Detect which cell encompasses the target text, then output its [X, Y] center coordinate. 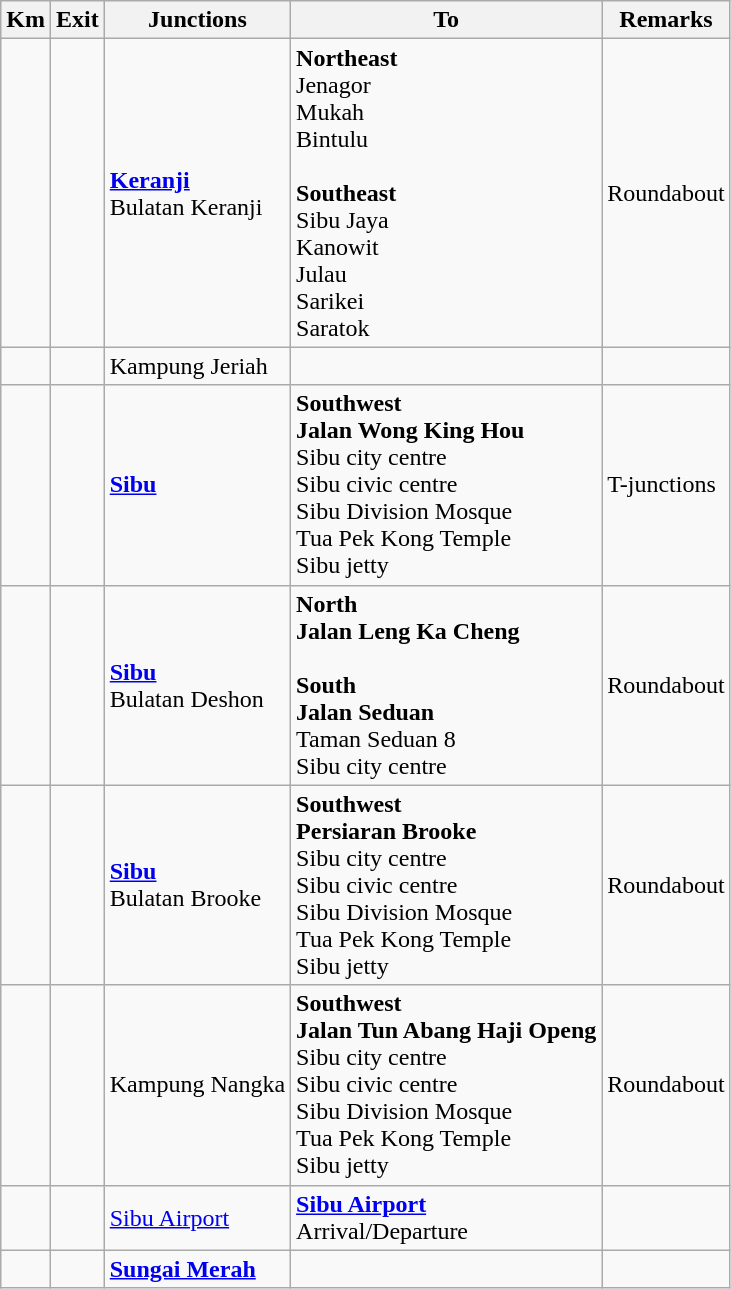
SouthwestPersiaran BrookeSibu city centreSibu civic centreSibu Division MosqueTua Pek Kong TempleSibu jetty [446, 885]
Exit [77, 20]
Sibu Airport [197, 1218]
Remarks [666, 20]
SouthwestJalan Tun Abang Haji OpengSibu city centreSibu civic centreSibu Division MosqueTua Pek Kong TempleSibu jetty [446, 1085]
Sibu [197, 485]
Kampung Jeriah [197, 366]
SibuBulatan Deshon [197, 685]
Km [26, 20]
SouthwestJalan Wong King HouSibu city centreSibu civic centreSibu Division MosqueTua Pek Kong TempleSibu jetty [446, 485]
T-junctions [666, 485]
Junctions [197, 20]
SibuBulatan Brooke [197, 885]
Sibu AirportArrival/Departure [446, 1218]
NorthJalan Leng Ka ChengSouthJalan Seduan Taman Seduan 8Sibu city centre [446, 685]
To [446, 20]
Kampung Nangka [197, 1085]
Sungai Merah [197, 1269]
Northeast Jenagor Mukah BintuluSoutheast Sibu Jaya Kanowit Julau Sarikei Saratok [446, 193]
KeranjiBulatan Keranji [197, 193]
